From the cell containing the given text, extract its center point as [X, Y] coordinate. 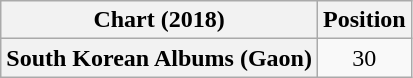
Chart (2018) [160, 20]
30 [364, 58]
Position [364, 20]
South Korean Albums (Gaon) [160, 58]
